Return [x, y] of the center of cell containing provided text 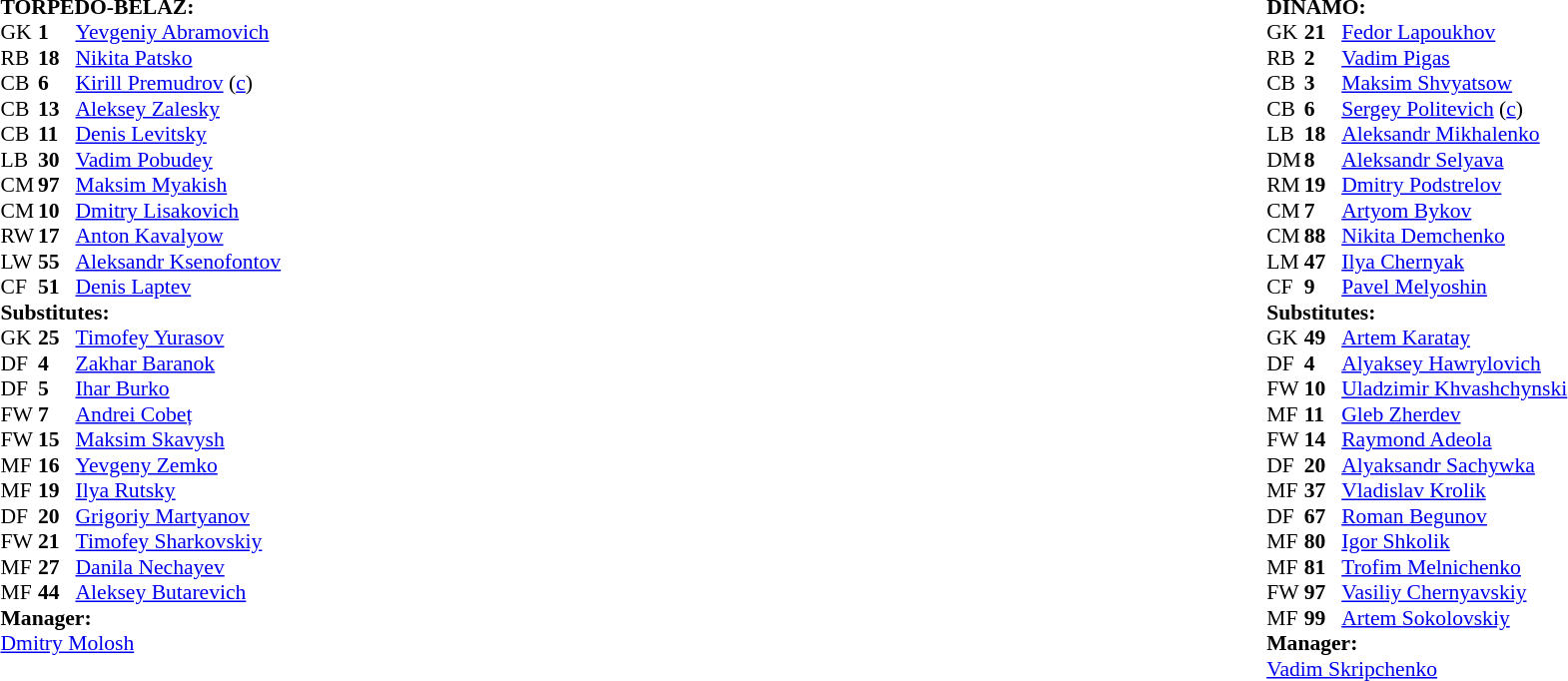
Nikita Demchenko [1454, 237]
1 [57, 33]
Maksim Myakish [179, 185]
LW [19, 262]
Denis Laptev [179, 287]
81 [1323, 567]
99 [1323, 618]
16 [57, 465]
8 [1323, 160]
Danila Nechayev [179, 567]
15 [57, 440]
Fedor Lapoukhov [1454, 33]
9 [1323, 287]
Uladzimir Khvashchynski [1454, 388]
80 [1323, 542]
47 [1323, 262]
Igor Shkolik [1454, 542]
Aleksey Butarevich [179, 592]
Aleksandr Selyava [1454, 160]
Ihar Burko [179, 388]
Aleksandr Mikhalenko [1454, 135]
Dmitry Podstrelov [1454, 185]
Vladislav Krolik [1454, 490]
Sergey Politevich (c) [1454, 109]
Denis Levitsky [179, 135]
Gleb Zherdev [1454, 414]
Andrei Cobeț [179, 414]
Alyaksey Hawrylovich [1454, 363]
DM [1285, 160]
Aleksey Zalesky [179, 109]
Nikita Patsko [179, 58]
Artem Karatay [1454, 339]
RW [19, 237]
Maksim Shvyatsow [1454, 83]
17 [57, 237]
Alyaksandr Sachywka [1454, 465]
Anton Kavalyow [179, 237]
Kirill Premudrov (c) [179, 83]
14 [1323, 440]
13 [57, 109]
Ilya Rutsky [179, 490]
Grigoriy Martyanov [179, 516]
Roman Begunov [1454, 516]
Vadim Pobudey [179, 160]
Raymond Adeola [1454, 440]
Yevgeniy Abramovich [179, 33]
2 [1323, 58]
Timofey Yurasov [179, 339]
Pavel Melyoshin [1454, 287]
Aleksandr Ksenofontov [179, 262]
5 [57, 388]
Dmitry Molosh [140, 644]
Artyom Bykov [1454, 211]
Maksim Skavysh [179, 440]
49 [1323, 339]
55 [57, 262]
Timofey Sharkovskiy [179, 542]
LM [1285, 262]
51 [57, 287]
RM [1285, 185]
Vadim Pigas [1454, 58]
Zakhar Baranok [179, 363]
27 [57, 567]
Ilya Chernyak [1454, 262]
3 [1323, 83]
Artem Sokolovskiy [1454, 618]
Trofim Melnichenko [1454, 567]
30 [57, 160]
25 [57, 339]
44 [57, 592]
Vasiliy Chernyavskiy [1454, 592]
Yevgeny Zemko [179, 465]
88 [1323, 237]
Dmitry Lisakovich [179, 211]
37 [1323, 490]
67 [1323, 516]
